Return (X, Y) of the center of cell containing provided text 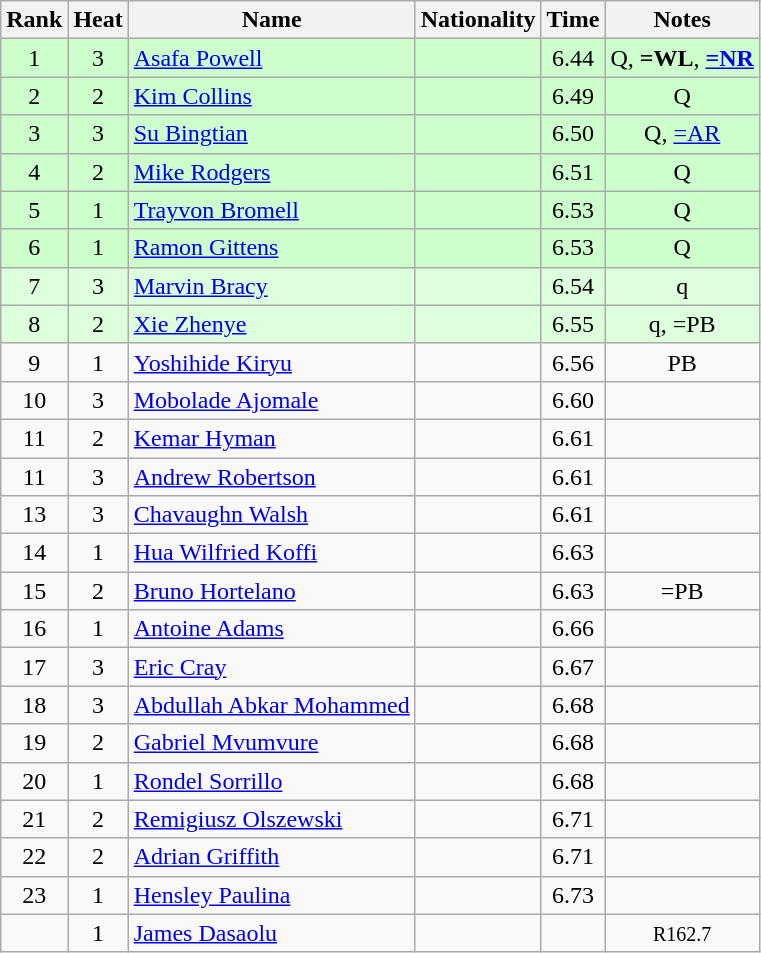
Trayvon Bromell (272, 210)
Mike Rodgers (272, 172)
17 (34, 667)
Hua Wilfried Koffi (272, 553)
Adrian Griffith (272, 857)
James Dasaolu (272, 933)
Name (272, 20)
Su Bingtian (272, 134)
Heat (98, 20)
Mobolade Ajomale (272, 400)
23 (34, 895)
Nationality (478, 20)
Antoine Adams (272, 629)
Xie Zhenye (272, 324)
Abdullah Abkar Mohammed (272, 705)
6.66 (573, 629)
13 (34, 515)
6.73 (573, 895)
Q, =AR (682, 134)
5 (34, 210)
q (682, 286)
10 (34, 400)
Q, =WL, =NR (682, 58)
Rank (34, 20)
8 (34, 324)
16 (34, 629)
q, =PB (682, 324)
6.50 (573, 134)
Marvin Bracy (272, 286)
Chavaughn Walsh (272, 515)
6 (34, 248)
4 (34, 172)
=PB (682, 591)
9 (34, 362)
14 (34, 553)
18 (34, 705)
Gabriel Mvumvure (272, 743)
PB (682, 362)
6.67 (573, 667)
6.51 (573, 172)
15 (34, 591)
19 (34, 743)
Kim Collins (272, 96)
6.44 (573, 58)
Time (573, 20)
Eric Cray (272, 667)
Bruno Hortelano (272, 591)
6.54 (573, 286)
20 (34, 781)
21 (34, 819)
6.49 (573, 96)
Yoshihide Kiryu (272, 362)
Remigiusz Olszewski (272, 819)
6.55 (573, 324)
Notes (682, 20)
6.60 (573, 400)
Ramon Gittens (272, 248)
Kemar Hyman (272, 438)
R162.7 (682, 933)
6.56 (573, 362)
Asafa Powell (272, 58)
Hensley Paulina (272, 895)
Andrew Robertson (272, 477)
7 (34, 286)
Rondel Sorrillo (272, 781)
22 (34, 857)
